Return [x, y] of the center of cell containing provided text 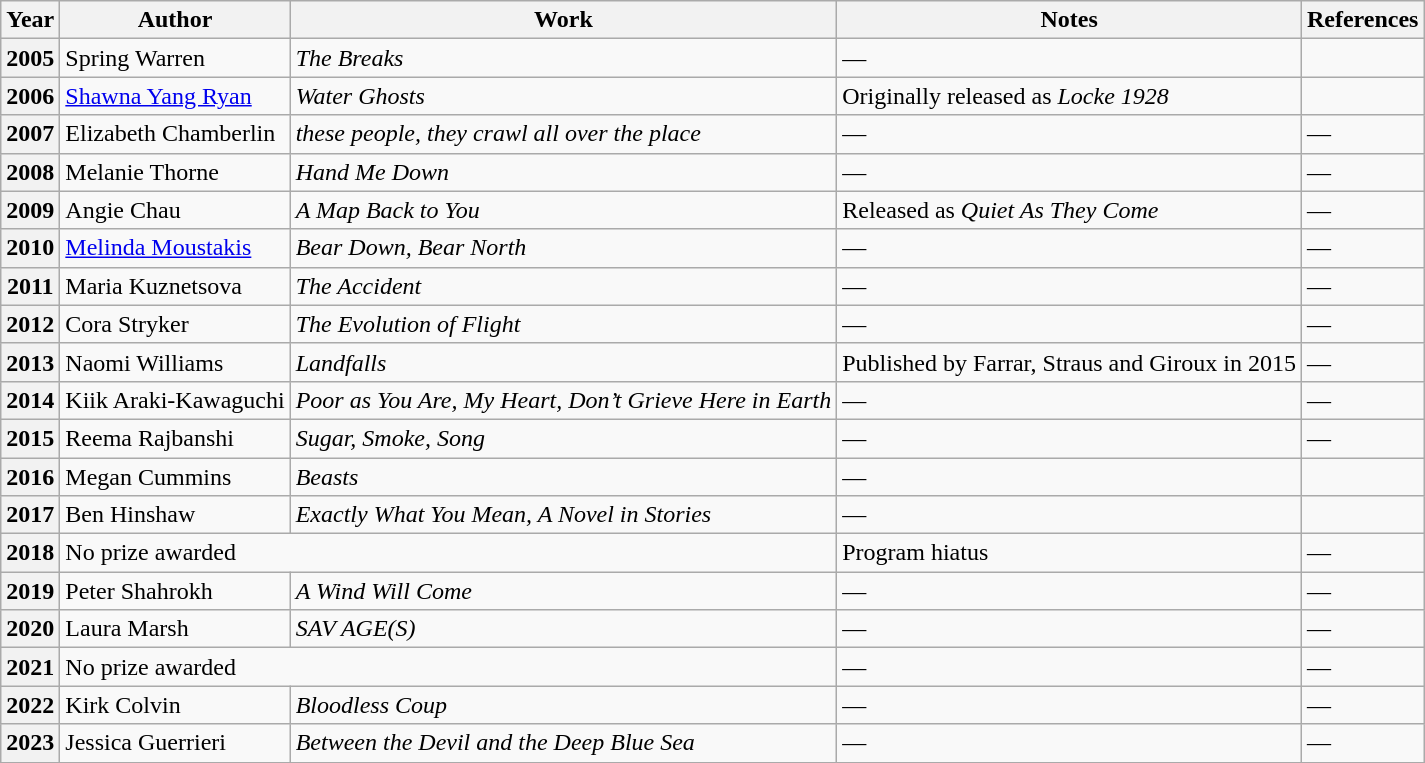
2017 [30, 515]
Shawna Yang Ryan [175, 96]
SAV AGE(S) [564, 629]
2021 [30, 667]
2023 [30, 743]
Beasts [564, 477]
Elizabeth Chamberlin [175, 134]
Laura Marsh [175, 629]
2010 [30, 248]
these people, they crawl all over the place [564, 134]
Bloodless Coup [564, 705]
Originally released as Locke 1928 [1070, 96]
Sugar, Smoke, Song [564, 438]
Kiik Araki-Kawaguchi [175, 400]
Released as Quiet As They Come [1070, 210]
Naomi Williams [175, 362]
Kirk Colvin [175, 705]
2007 [30, 134]
Work [564, 20]
Angie Chau [175, 210]
Exactly What You Mean, A Novel in Stories [564, 515]
Landfalls [564, 362]
2012 [30, 324]
The Evolution of Flight [564, 324]
Author [175, 20]
2005 [30, 58]
Megan Cummins [175, 477]
References [1362, 20]
2006 [30, 96]
A Map Back to You [564, 210]
2008 [30, 172]
Poor as You Are, My Heart, Don’t Grieve Here in Earth [564, 400]
Program hiatus [1070, 553]
Hand Me Down [564, 172]
2016 [30, 477]
2009 [30, 210]
Maria Kuznetsova [175, 286]
2011 [30, 286]
2015 [30, 438]
Jessica Guerrieri [175, 743]
2013 [30, 362]
Year [30, 20]
A Wind Will Come [564, 591]
Melanie Thorne [175, 172]
The Accident [564, 286]
Peter Shahrokh [175, 591]
Cora Stryker [175, 324]
2018 [30, 553]
Melinda Moustakis [175, 248]
Reema Rajbanshi [175, 438]
Published by Farrar, Straus and Giroux in 2015 [1070, 362]
2022 [30, 705]
Water Ghosts [564, 96]
Bear Down, Bear North [564, 248]
Notes [1070, 20]
2014 [30, 400]
Spring Warren [175, 58]
2020 [30, 629]
2019 [30, 591]
Ben Hinshaw [175, 515]
The Breaks [564, 58]
Between the Devil and the Deep Blue Sea [564, 743]
